Output the [x, y] coordinate of the center of the cell containing the given text.  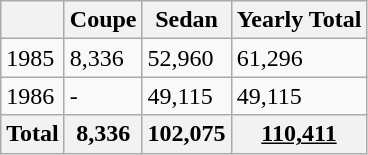
1986 [33, 96]
110,411 [299, 134]
- [103, 96]
1985 [33, 58]
Coupe [103, 20]
Total [33, 134]
Yearly Total [299, 20]
102,075 [186, 134]
52,960 [186, 58]
61,296 [299, 58]
Sedan [186, 20]
